Provide the (x, y) coordinate of the cell's center where the given text is located.  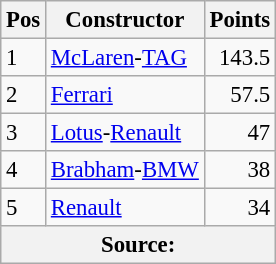
57.5 (240, 95)
Source: (138, 245)
Ferrari (126, 95)
Constructor (126, 20)
Points (240, 20)
Renault (126, 208)
5 (24, 208)
Lotus-Renault (126, 133)
Brabham-BMW (126, 170)
143.5 (240, 58)
3 (24, 133)
34 (240, 208)
47 (240, 133)
1 (24, 58)
McLaren-TAG (126, 58)
4 (24, 170)
38 (240, 170)
Pos (24, 20)
2 (24, 95)
